Detect which cell encompasses the target text, then output its [x, y] center coordinate. 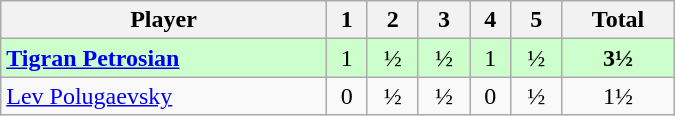
4 [490, 20]
5 [536, 20]
Player [164, 20]
1½ [618, 96]
Tigran Petrosian [164, 58]
2 [392, 20]
Total [618, 20]
Lev Polugaevsky [164, 96]
3 [444, 20]
3½ [618, 58]
